Extract the (x, y) coordinate from the center of the cell holding the provided text.  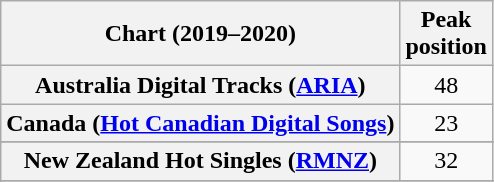
32 (446, 161)
Chart (2019–2020) (200, 34)
48 (446, 85)
New Zealand Hot Singles (RMNZ) (200, 161)
Australia Digital Tracks (ARIA) (200, 85)
Canada (Hot Canadian Digital Songs) (200, 123)
Peakposition (446, 34)
23 (446, 123)
